Provide the [x, y] coordinate of the cell's center where the given text is located.  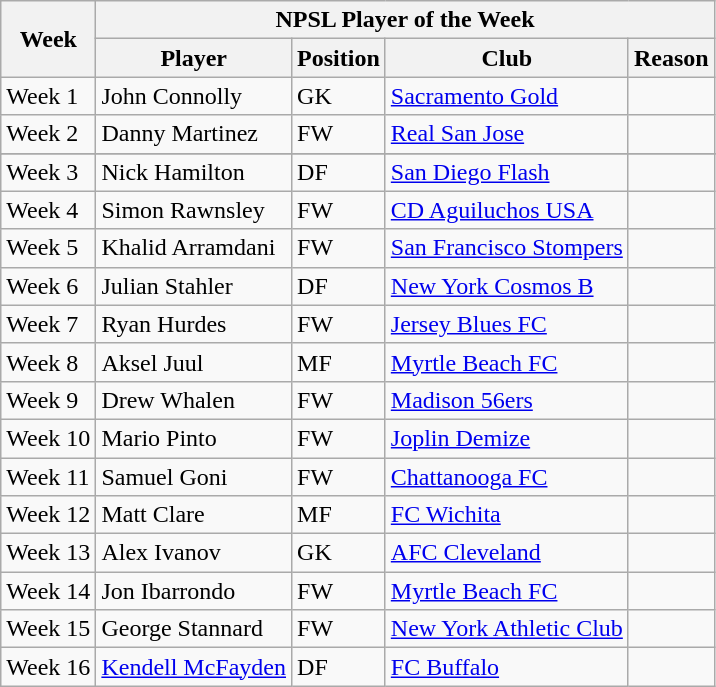
CD Aguiluchos USA [506, 210]
George Stannard [194, 629]
Danny Martinez [194, 134]
Chattanooga FC [506, 477]
FC Buffalo [506, 667]
Week 5 [48, 248]
Week 6 [48, 286]
Joplin Demize [506, 438]
Alex Ivanov [194, 553]
Nick Hamilton [194, 172]
Simon Rawnsley [194, 210]
San Diego Flash [506, 172]
Week 14 [48, 591]
Week 4 [48, 210]
Khalid Arramdani [194, 248]
NPSL Player of the Week [405, 20]
Reason [671, 58]
Sacramento Gold [506, 96]
FC Wichita [506, 515]
Ryan Hurdes [194, 324]
Week 2 [48, 134]
Position [339, 58]
Jersey Blues FC [506, 324]
Week 16 [48, 667]
Aksel Juul [194, 362]
Week 15 [48, 629]
Real San Jose [506, 134]
Week 10 [48, 438]
Week 3 [48, 172]
Week 1 [48, 96]
Week 9 [48, 400]
Samuel Goni [194, 477]
Player [194, 58]
New York Athletic Club [506, 629]
Club [506, 58]
Kendell McFayden [194, 667]
Mario Pinto [194, 438]
Week [48, 39]
Madison 56ers [506, 400]
AFC Cleveland [506, 553]
Julian Stahler [194, 286]
New York Cosmos B [506, 286]
Jon Ibarrondo [194, 591]
Week 8 [48, 362]
John Connolly [194, 96]
Drew Whalen [194, 400]
Week 7 [48, 324]
Week 13 [48, 553]
Week 12 [48, 515]
Matt Clare [194, 515]
Week 11 [48, 477]
San Francisco Stompers [506, 248]
